Identify which cell holds the provided text, then report its [x, y] central coordinate. 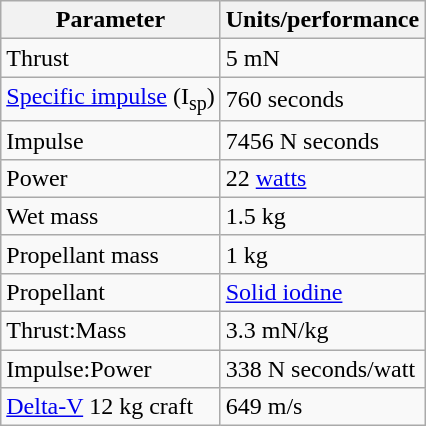
Specific impulse (Isp) [110, 99]
22 watts [322, 178]
Propellant [110, 292]
Parameter [110, 20]
1.5 kg [322, 216]
Solid iodine [322, 292]
5 mN [322, 58]
Wet mass [110, 216]
7456 N seconds [322, 140]
649 m/s [322, 407]
Propellant mass [110, 254]
338 N seconds/watt [322, 369]
760 seconds [322, 99]
Delta-V 12 kg craft [110, 407]
Impulse [110, 140]
Units/performance [322, 20]
1 kg [322, 254]
Thrust:Mass [110, 331]
Power [110, 178]
Thrust [110, 58]
3.3 mN/kg [322, 331]
Impulse:Power [110, 369]
